Search for the cell housing the specified text and yield its [x, y] center coordinate. 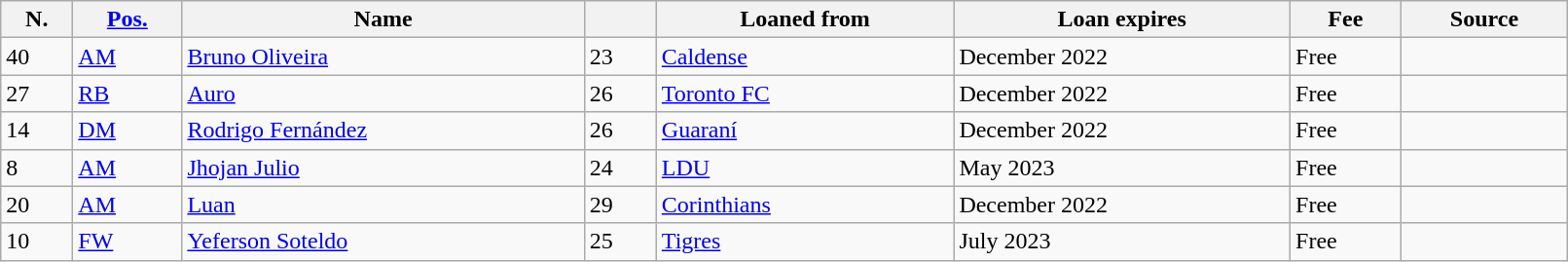
27 [37, 94]
Fee [1345, 19]
DM [128, 131]
May 2023 [1122, 168]
N. [37, 19]
23 [620, 56]
Corinthians [805, 205]
14 [37, 131]
Guaraní [805, 131]
Loan expires [1122, 19]
Jhojan Julio [383, 168]
Auro [383, 94]
Luan [383, 205]
Tigres [805, 242]
8 [37, 168]
Caldense [805, 56]
Source [1484, 19]
Name [383, 19]
Rodrigo Fernández [383, 131]
Bruno Oliveira [383, 56]
25 [620, 242]
RB [128, 94]
FW [128, 242]
20 [37, 205]
Pos. [128, 19]
Toronto FC [805, 94]
LDU [805, 168]
24 [620, 168]
Yeferson Soteldo [383, 242]
Loaned from [805, 19]
July 2023 [1122, 242]
10 [37, 242]
29 [620, 205]
40 [37, 56]
